Output the [x, y] coordinate of the center of the cell containing the given text.  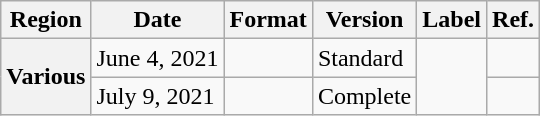
Date [158, 20]
Format [268, 20]
Complete [364, 96]
Label [452, 20]
June 4, 2021 [158, 58]
Various [46, 77]
Version [364, 20]
July 9, 2021 [158, 96]
Ref. [514, 20]
Standard [364, 58]
Region [46, 20]
